Find where the given text appears and provide that cell's center as (x, y) coordinate. 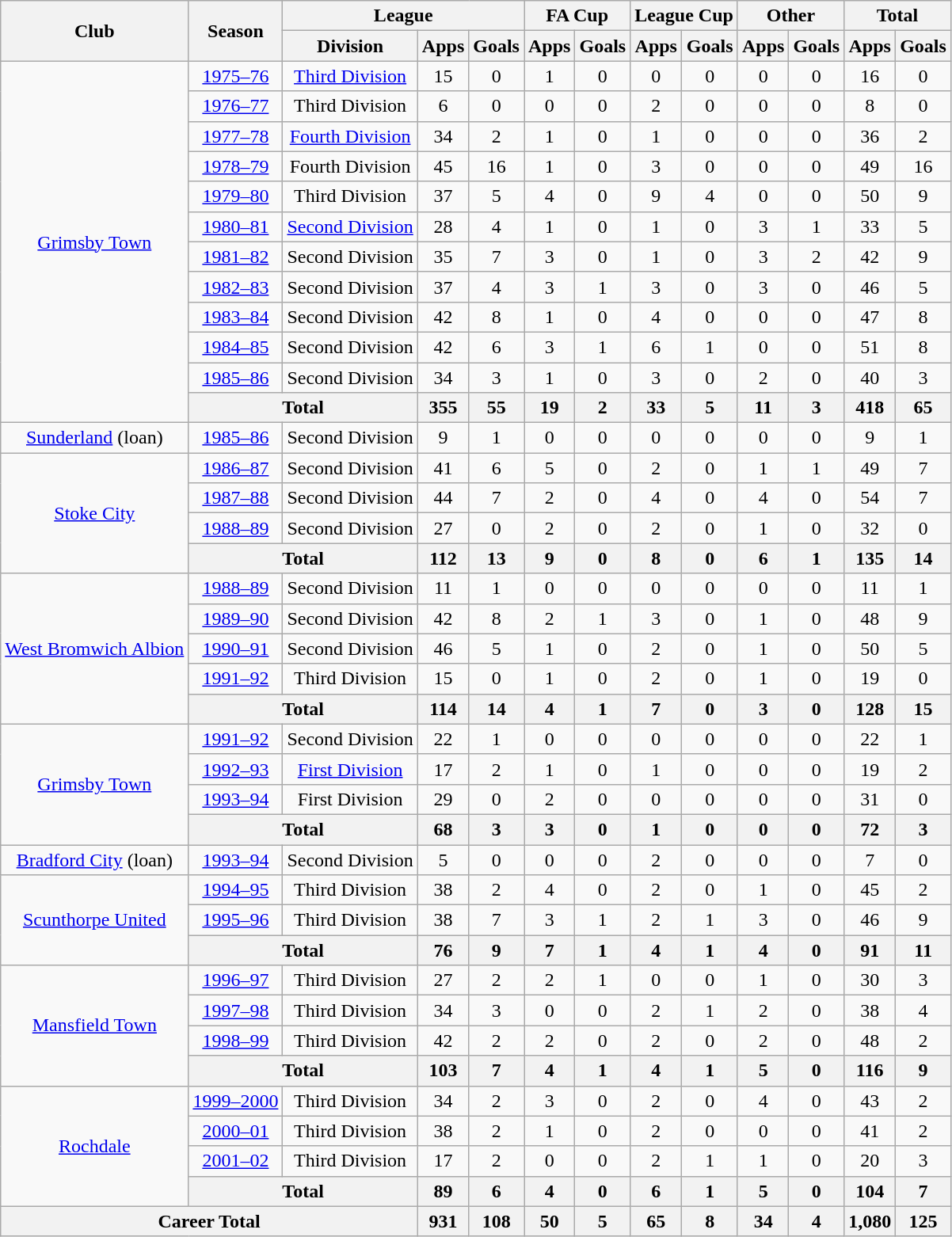
1996–97 (236, 980)
68 (443, 829)
Division (350, 46)
32 (870, 528)
Career Total (209, 1221)
League Cup (684, 16)
2001–02 (236, 1161)
1977–78 (236, 136)
1979–80 (236, 196)
League (404, 16)
72 (870, 829)
112 (443, 558)
76 (443, 950)
125 (923, 1221)
1992–93 (236, 769)
1989–90 (236, 618)
931 (443, 1221)
Season (236, 31)
1990–91 (236, 649)
20 (870, 1161)
Mansfield Town (95, 1026)
Bradford City (loan) (95, 859)
Sunderland (loan) (95, 438)
31 (870, 799)
44 (443, 498)
55 (497, 408)
114 (443, 709)
Stoke City (95, 513)
1984–85 (236, 347)
1976–77 (236, 106)
108 (497, 1221)
43 (870, 1101)
Scunthorpe United (95, 920)
104 (870, 1191)
36 (870, 136)
35 (443, 257)
30 (870, 980)
51 (870, 347)
1981–82 (236, 257)
13 (497, 558)
1,080 (870, 1221)
47 (870, 317)
1998–99 (236, 1041)
355 (443, 408)
40 (870, 378)
1997–98 (236, 1011)
1986–87 (236, 468)
1978–79 (236, 166)
2000–01 (236, 1131)
135 (870, 558)
Rochdale (95, 1146)
89 (443, 1191)
FA Cup (577, 16)
29 (443, 799)
1983–84 (236, 317)
116 (870, 1071)
1980–81 (236, 226)
Club (95, 31)
1975–76 (236, 76)
91 (870, 950)
1999–2000 (236, 1101)
28 (443, 226)
418 (870, 408)
1982–83 (236, 287)
103 (443, 1071)
Other (790, 16)
1987–88 (236, 498)
128 (870, 709)
1995–96 (236, 920)
54 (870, 498)
1994–95 (236, 890)
West Bromwich Albion (95, 649)
